Pinpoint the cell where the given text exists, returning its [x, y] midpoint coordinate. 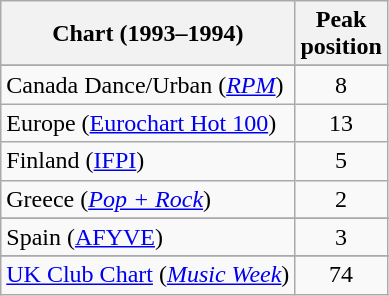
74 [341, 275]
Canada Dance/Urban (RPM) [148, 85]
2 [341, 199]
Greece (Pop + Rock) [148, 199]
Finland (IFPI) [148, 161]
5 [341, 161]
8 [341, 85]
Europe (Eurochart Hot 100) [148, 123]
3 [341, 237]
Chart (1993–1994) [148, 34]
UK Club Chart (Music Week) [148, 275]
13 [341, 123]
Peakposition [341, 34]
Spain (AFYVE) [148, 237]
